Extract the (x, y) coordinate from the center of the cell holding the provided text.  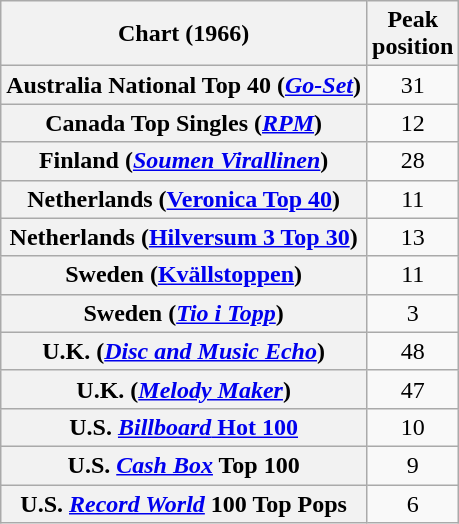
U.S. Billboard Hot 100 (184, 427)
9 (413, 465)
Australia National Top 40 (Go-Set) (184, 85)
U.K. (Melody Maker) (184, 389)
Chart (1966) (184, 34)
6 (413, 503)
Netherlands (Veronica Top 40) (184, 199)
12 (413, 123)
Sweden (Kvällstoppen) (184, 275)
31 (413, 85)
U.S. Record World 100 Top Pops (184, 503)
U.K. (Disc and Music Echo) (184, 351)
13 (413, 237)
U.S. Cash Box Top 100 (184, 465)
Peakposition (413, 34)
Sweden (Tio i Topp) (184, 313)
Canada Top Singles (RPM) (184, 123)
10 (413, 427)
48 (413, 351)
47 (413, 389)
Netherlands (Hilversum 3 Top 30) (184, 237)
3 (413, 313)
Finland (Soumen Virallinen) (184, 161)
28 (413, 161)
